Search for the cell housing the specified text and yield its (x, y) center coordinate. 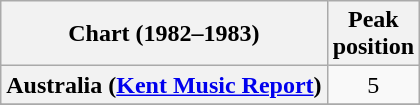
5 (373, 85)
Peakposition (373, 34)
Australia (Kent Music Report) (164, 85)
Chart (1982–1983) (164, 34)
